Detect which cell encompasses the target text, then output its (X, Y) center coordinate. 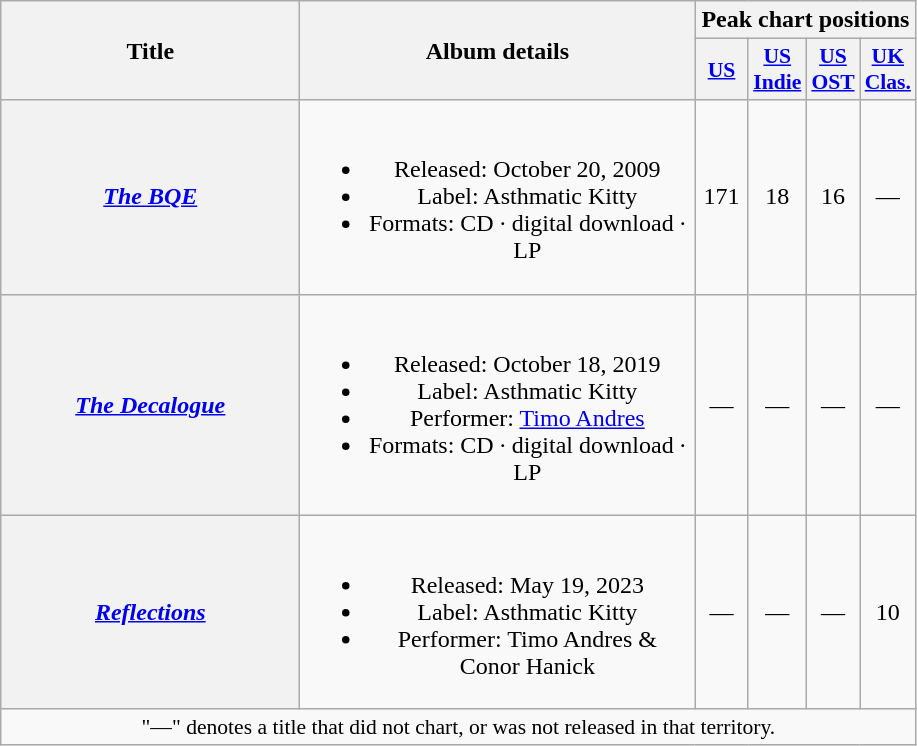
The BQE (150, 197)
The Decalogue (150, 404)
Album details (498, 50)
Reflections (150, 612)
USIndie (777, 70)
US (722, 70)
Peak chart positions (806, 20)
18 (777, 197)
Title (150, 50)
USOST (832, 70)
171 (722, 197)
Released: May 19, 2023Label: Asthmatic KittyPerformer: Timo Andres & Conor Hanick (498, 612)
10 (888, 612)
"—" denotes a title that did not chart, or was not released in that territory. (458, 727)
Released: October 20, 2009Label: Asthmatic KittyFormats: CD · digital download · LP (498, 197)
UKClas. (888, 70)
16 (832, 197)
Released: October 18, 2019Label: Asthmatic KittyPerformer: Timo AndresFormats: CD · digital download · LP (498, 404)
